Capture the cell that displays the provided text and extract its [x, y] central coordinate. 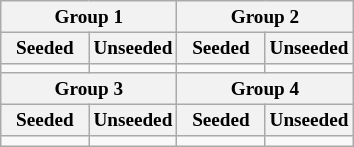
Group 1 [89, 17]
Group 3 [89, 89]
Group 2 [265, 17]
Group 4 [265, 89]
